For the text-containing cell, return its midpoint in [x, y] coordinate format. 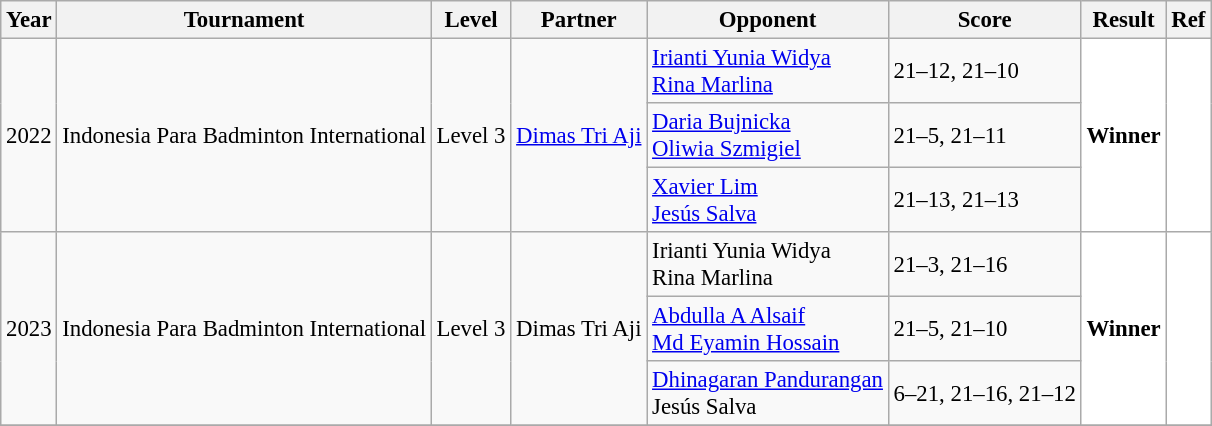
Partner [579, 20]
Daria Bujnicka Oliwia Szmigiel [768, 136]
Score [984, 20]
21–12, 21–10 [984, 72]
Level [471, 20]
21–3, 21–16 [984, 264]
Result [1124, 20]
Opponent [768, 20]
Tournament [244, 20]
Year [29, 20]
Xavier Lim Jesús Salva [768, 200]
21–13, 21–13 [984, 200]
Abdulla A Alsaif Md Eyamin Hossain [768, 330]
21–5, 21–10 [984, 330]
2022 [29, 136]
21–5, 21–11 [984, 136]
2023 [29, 329]
Ref [1188, 20]
